Detect which cell encompasses the target text, then output its (X, Y) center coordinate. 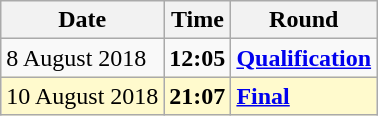
8 August 2018 (82, 58)
Time (198, 20)
12:05 (198, 58)
Round (304, 20)
10 August 2018 (82, 96)
Qualification (304, 58)
Date (82, 20)
Final (304, 96)
21:07 (198, 96)
